Pinpoint the cell where the given text exists, returning its (X, Y) midpoint coordinate. 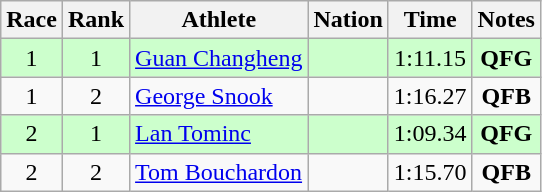
1:15.70 (430, 172)
Tom Bouchardon (219, 172)
Lan Tominc (219, 134)
1:09.34 (430, 134)
George Snook (219, 96)
Race (32, 20)
Time (430, 20)
Guan Changheng (219, 58)
Rank (96, 20)
1:16.27 (430, 96)
Notes (506, 20)
1:11.15 (430, 58)
Nation (348, 20)
Athlete (219, 20)
